From the cell containing the given text, extract its center point as [x, y] coordinate. 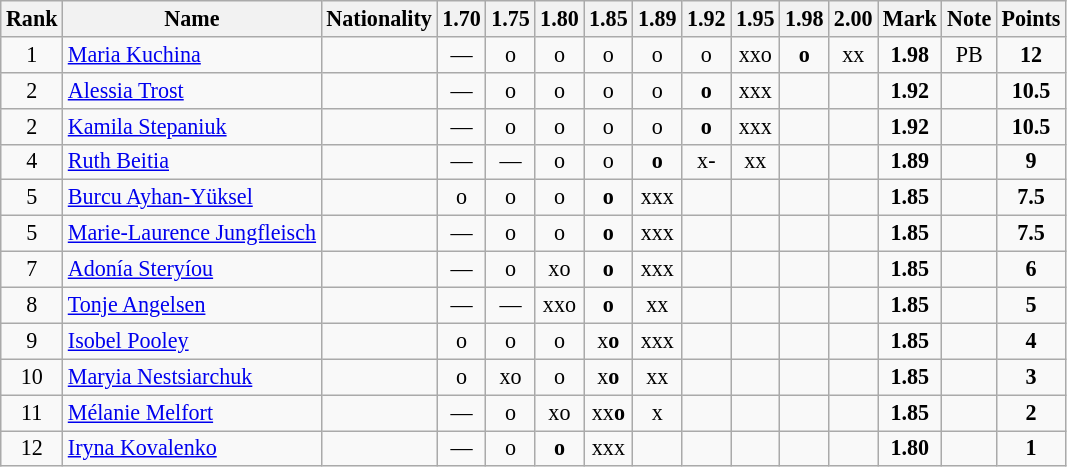
Isobel Pooley [192, 341]
x- [706, 162]
Ruth Beitia [192, 162]
Maryia Nestsiarchuk [192, 377]
Mélanie Melfort [192, 412]
Iryna Kovalenko [192, 448]
Burcu Ayhan-Yüksel [192, 198]
x [658, 412]
1.70 [462, 18]
PB [969, 54]
Kamila Stepaniuk [192, 126]
1.95 [756, 18]
Rank [32, 18]
11 [32, 412]
Tonje Angelsen [192, 305]
Alessia Trost [192, 90]
Adonía Steryíou [192, 269]
3 [1030, 377]
Name [192, 18]
Maria Kuchina [192, 54]
Note [969, 18]
Mark [910, 18]
6 [1030, 269]
2.00 [854, 18]
8 [32, 305]
Nationality [379, 18]
Marie-Laurence Jungfleisch [192, 233]
1.75 [510, 18]
10 [32, 377]
Points [1030, 18]
7 [32, 269]
